Output the [x, y] coordinate of the center of the cell containing the given text.  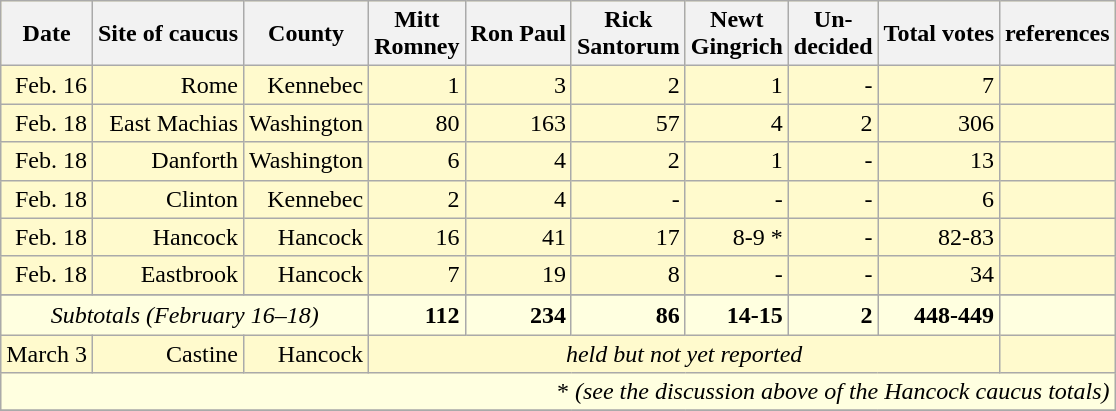
held but not yet reported [684, 354]
14-15 [736, 314]
234 [518, 314]
references [1058, 34]
16 [417, 237]
RickSantorum [628, 34]
86 [628, 314]
41 [518, 237]
Castine [168, 354]
34 [939, 275]
Date [47, 34]
Clinton [168, 199]
County [306, 34]
Total votes [939, 34]
Feb. 16 [47, 85]
Site of caucus [168, 34]
448-449 [939, 314]
306 [939, 123]
Ron Paul [518, 34]
East Machias [168, 123]
80 [417, 123]
8 [628, 275]
3 [518, 85]
Eastbrook [168, 275]
163 [518, 123]
* (see the discussion above of the Hancock caucus totals) [558, 392]
Danforth [168, 161]
17 [628, 237]
MittRomney [417, 34]
Un-decided [833, 34]
March 3 [47, 354]
57 [628, 123]
Rome [168, 85]
112 [417, 314]
8-9 * [736, 237]
82-83 [939, 237]
NewtGingrich [736, 34]
Subtotals (February 16–18) [185, 314]
19 [518, 275]
13 [939, 161]
